Locate the cell with the specified text and output its (x, y) center coordinate. 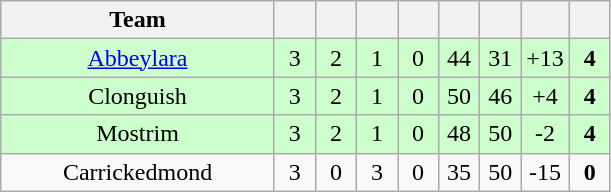
31 (500, 58)
48 (460, 134)
-2 (546, 134)
Mostrim (138, 134)
+4 (546, 96)
-15 (546, 172)
44 (460, 58)
Clonguish (138, 96)
35 (460, 172)
Carrickedmond (138, 172)
Team (138, 20)
+13 (546, 58)
46 (500, 96)
Abbeylara (138, 58)
